From the cell containing the given text, extract its center point as (x, y) coordinate. 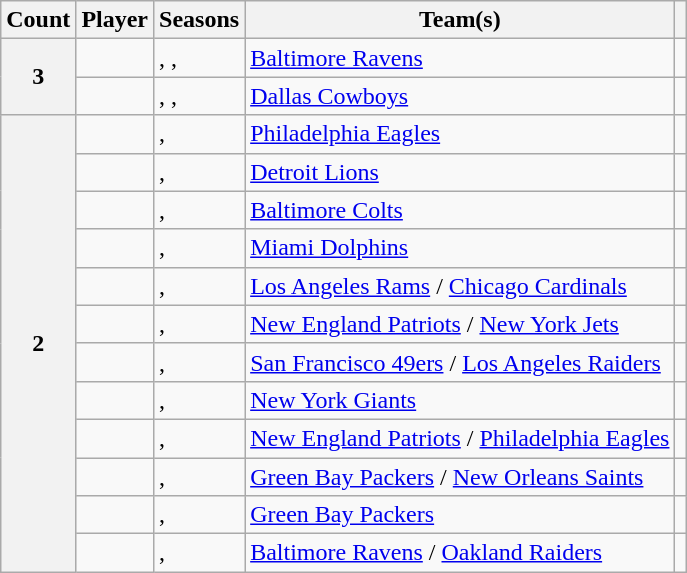
New York Giants (460, 400)
Green Bay Packers (460, 515)
Miami Dolphins (460, 248)
New England Patriots / New York Jets (460, 324)
Player (115, 20)
Philadelphia Eagles (460, 134)
Detroit Lions (460, 172)
New England Patriots / Philadelphia Eagles (460, 438)
Team(s) (460, 20)
Count (38, 20)
Green Bay Packers / New Orleans Saints (460, 477)
Seasons (200, 20)
Baltimore Colts (460, 210)
San Francisco 49ers / Los Angeles Raiders (460, 362)
2 (38, 344)
Los Angeles Rams / Chicago Cardinals (460, 286)
Dallas Cowboys (460, 96)
Baltimore Ravens (460, 58)
3 (38, 77)
Baltimore Ravens / Oakland Raiders (460, 553)
